Return [x, y] of the center of cell containing provided text 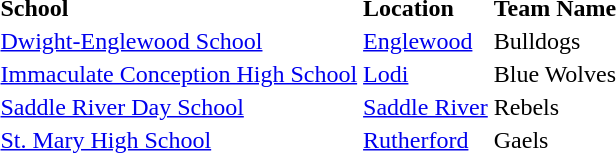
Saddle River [426, 107]
Englewood [426, 41]
Lodi [426, 74]
